Identify which cell holds the provided text, then report its [X, Y] central coordinate. 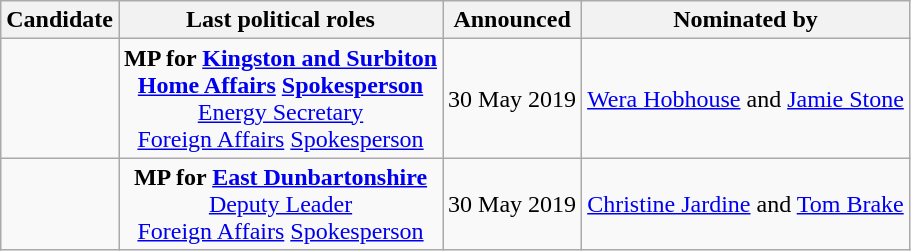
Last political roles [280, 20]
MP for Kingston and Surbiton Home Affairs Spokesperson Energy Secretary Foreign Affairs Spokesperson [280, 98]
Wera Hobhouse and Jamie Stone [746, 98]
Nominated by [746, 20]
MP for East Dunbartonshire Deputy Leader Foreign Affairs Spokesperson [280, 204]
Christine Jardine and Tom Brake [746, 204]
Announced [512, 20]
Candidate [60, 20]
